Return [x, y] of the center of cell containing provided text 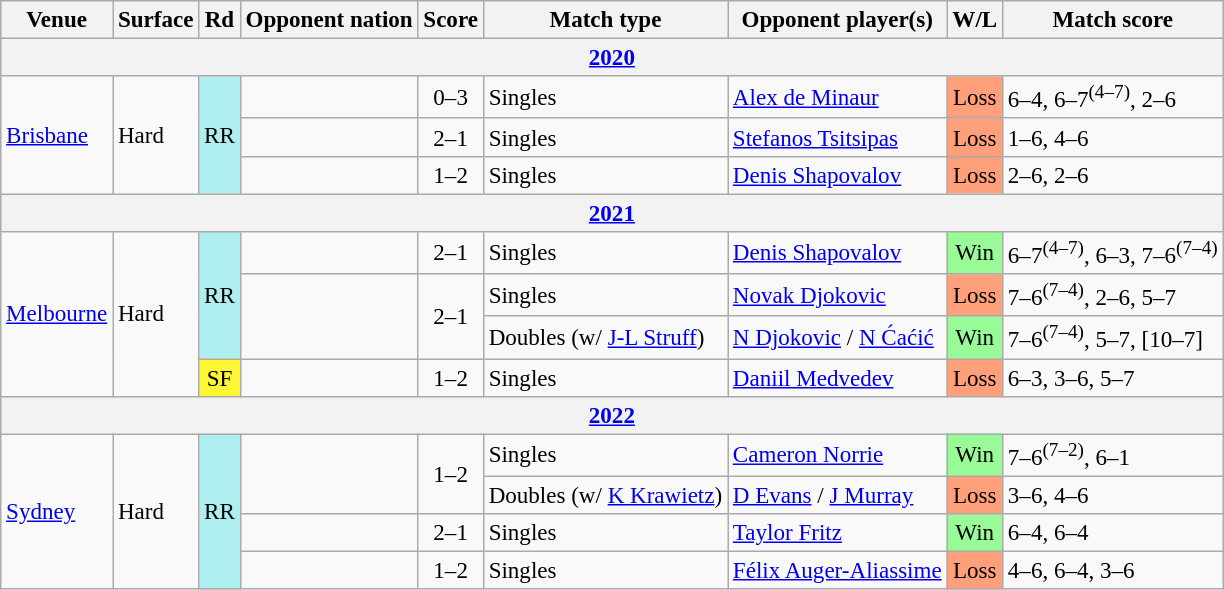
D Evans / J Murray [838, 496]
Surface [156, 20]
Doubles (w/ K Krawietz) [605, 496]
Venue [57, 20]
Doubles (w/ J-L Struff) [605, 338]
2022 [612, 416]
6–4, 6–4 [1112, 533]
Score [450, 20]
W/L [975, 20]
7–6(7–2), 6–1 [1112, 455]
1–6, 4–6 [1112, 138]
6–4, 6–7(4–7), 2–6 [1112, 97]
Daniil Medvedev [838, 378]
Sydney [57, 512]
Félix Auger-Aliassime [838, 571]
2–6, 2–6 [1112, 176]
6–7(4–7), 6–3, 7–6(7–4) [1112, 253]
2021 [612, 213]
Match type [605, 20]
Alex de Minaur [838, 97]
Brisbane [57, 135]
Opponent player(s) [838, 20]
Melbourne [57, 314]
3–6, 4–6 [1112, 496]
N Djokovic / N Ćaćić [838, 338]
Taylor Fritz [838, 533]
4–6, 6–4, 3–6 [1112, 571]
SF [220, 378]
7–6(7–4), 5–7, [10–7] [1112, 338]
Cameron Norrie [838, 455]
Stefanos Tsitsipas [838, 138]
7–6(7–4), 2–6, 5–7 [1112, 295]
Novak Djokovic [838, 295]
2020 [612, 58]
Rd [220, 20]
Match score [1112, 20]
Opponent nation [329, 20]
0–3 [450, 97]
6–3, 3–6, 5–7 [1112, 378]
